Output the (X, Y) coordinate of the center of the cell containing the given text.  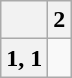
1, 1 (24, 58)
2 (60, 20)
